Return [X, Y] of the center of cell containing provided text 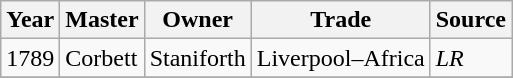
Year [30, 20]
Master [102, 20]
Owner [198, 20]
LR [470, 58]
Trade [340, 20]
Source [470, 20]
Liverpool–Africa [340, 58]
Corbett [102, 58]
Staniforth [198, 58]
1789 [30, 58]
